Pinpoint the cell where the given text exists, returning its [X, Y] midpoint coordinate. 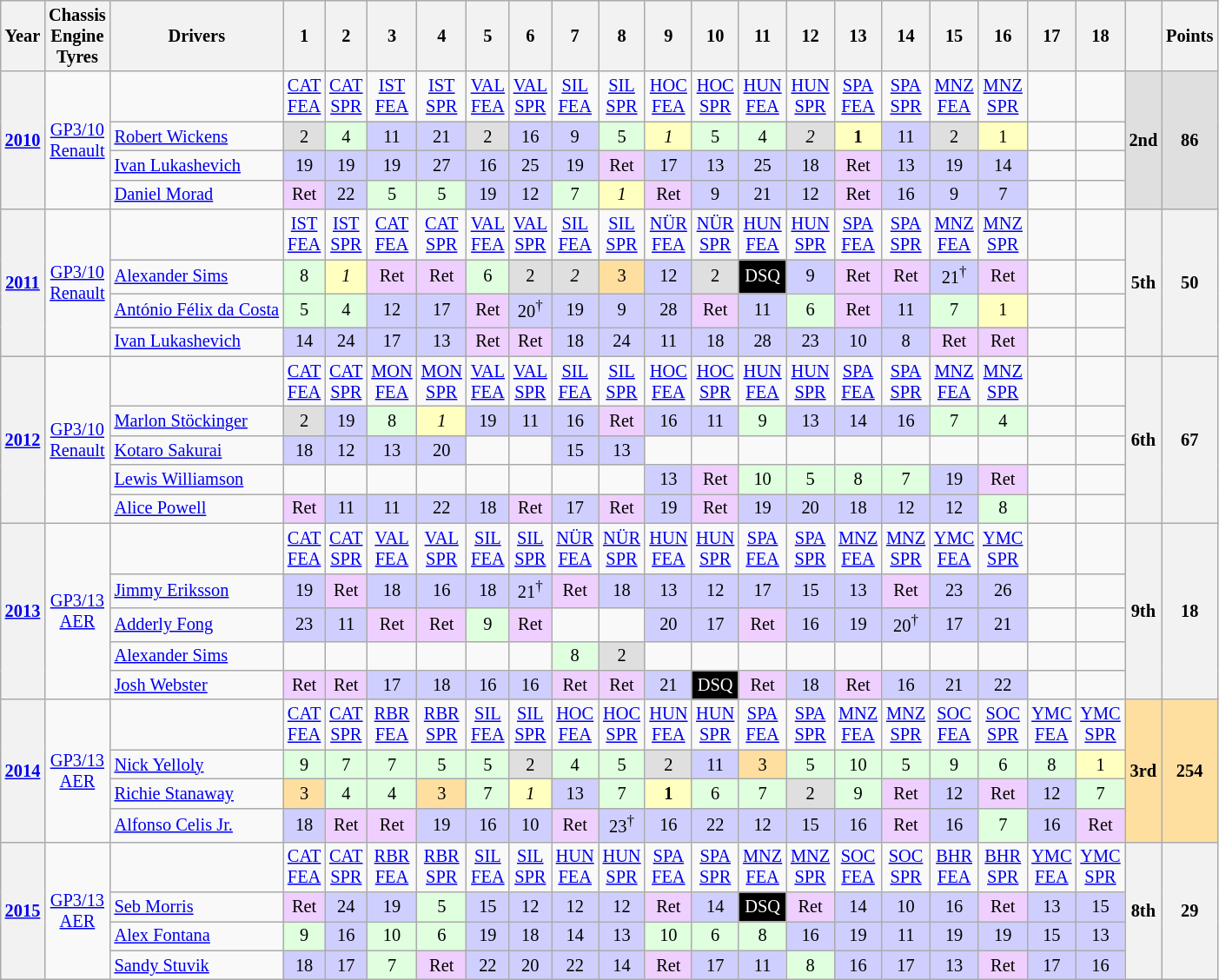
6th [1143, 440]
Points [1189, 36]
5th [1143, 283]
67 [1189, 440]
3rd [1143, 771]
Lewis Williamson [196, 480]
2012 [23, 440]
Year [23, 36]
Richie Stanaway [196, 793]
2011 [23, 283]
António Félix da Costa [196, 309]
2013 [23, 612]
Alex Fontana [196, 936]
Drivers [196, 36]
BHRFEA [954, 867]
MONSPR [441, 381]
Nick Yelloly [196, 765]
Alfonso Celis Jr. [196, 825]
Robert Wickens [196, 136]
MONFEA [391, 381]
Sandy Stuvik [196, 965]
23† [622, 825]
27 [441, 165]
254 [1189, 771]
Adderly Fong [196, 624]
2nd [1143, 141]
9th [1143, 612]
2010 [23, 141]
50 [1189, 283]
Seb Morris [196, 907]
Josh Webster [196, 685]
2015 [23, 910]
BHRSPR [1003, 867]
Kotaro Sakurai [196, 450]
ChassisEngineTyres [76, 36]
Alice Powell [196, 508]
2014 [23, 771]
8th [1143, 910]
Marlon Stöckinger [196, 421]
Jimmy Eriksson [196, 591]
Daniel Morad [196, 195]
29 [1189, 910]
26 [1003, 591]
86 [1189, 141]
